Return [x, y] of the center of cell containing provided text 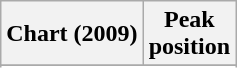
Peakposition [189, 34]
Chart (2009) [72, 34]
